Return the [x, y] coordinate for the center point of the cell that contains the specified text.  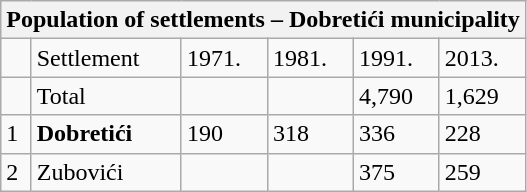
Population of settlements – Dobretići municipality [264, 20]
1,629 [482, 96]
336 [396, 134]
1981. [310, 58]
2 [16, 172]
Total [106, 96]
228 [482, 134]
4,790 [396, 96]
375 [396, 172]
Zubovići [106, 172]
318 [310, 134]
1971. [224, 58]
1991. [396, 58]
Settlement [106, 58]
259 [482, 172]
1 [16, 134]
Dobretići [106, 134]
190 [224, 134]
2013. [482, 58]
